From the cell containing the given text, extract its center point as [x, y] coordinate. 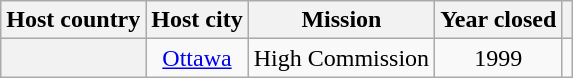
Host country [74, 20]
Year closed [498, 20]
Ottawa [197, 58]
Host city [197, 20]
1999 [498, 58]
High Commission [341, 58]
Mission [341, 20]
